Scan for the cell matching the given text and deliver its (X, Y) coordinate at center. 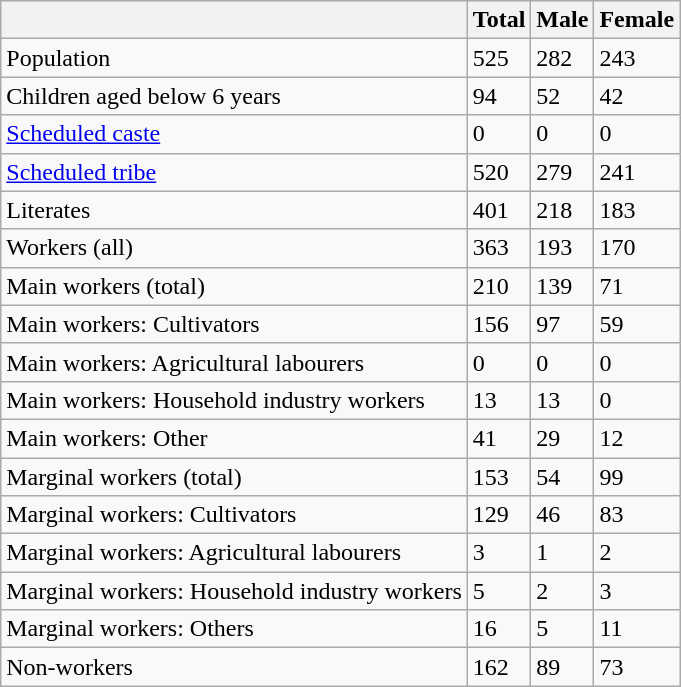
41 (499, 438)
11 (637, 629)
Literates (234, 210)
Children aged below 6 years (234, 96)
218 (562, 210)
29 (562, 438)
Marginal workers: Others (234, 629)
16 (499, 629)
Main workers (total) (234, 286)
162 (499, 667)
99 (637, 477)
Marginal workers: Household industry workers (234, 591)
282 (562, 58)
89 (562, 667)
59 (637, 324)
156 (499, 324)
Main workers: Other (234, 438)
153 (499, 477)
46 (562, 515)
12 (637, 438)
139 (562, 286)
Marginal workers: Agricultural labourers (234, 553)
42 (637, 96)
52 (562, 96)
183 (637, 210)
Main workers: Household industry workers (234, 400)
Marginal workers (total) (234, 477)
Workers (all) (234, 248)
Population (234, 58)
Main workers: Cultivators (234, 324)
170 (637, 248)
71 (637, 286)
97 (562, 324)
243 (637, 58)
363 (499, 248)
Marginal workers: Cultivators (234, 515)
Male (562, 20)
Scheduled tribe (234, 172)
401 (499, 210)
Main workers: Agricultural labourers (234, 362)
193 (562, 248)
83 (637, 515)
Total (499, 20)
54 (562, 477)
Non-workers (234, 667)
129 (499, 515)
Scheduled caste (234, 134)
Female (637, 20)
1 (562, 553)
73 (637, 667)
525 (499, 58)
241 (637, 172)
210 (499, 286)
94 (499, 96)
520 (499, 172)
279 (562, 172)
